Extract the [X, Y] coordinate from the center of the cell holding the provided text.  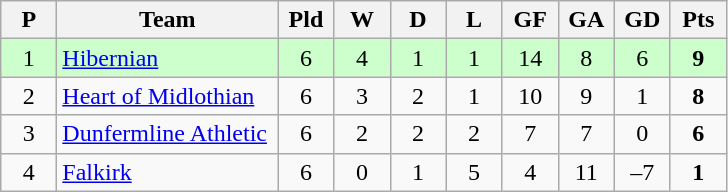
Team [168, 20]
D [418, 20]
Pts [698, 20]
5 [474, 172]
W [362, 20]
–7 [642, 172]
P [29, 20]
14 [530, 58]
Dunfermline Athletic [168, 134]
Heart of Midlothian [168, 96]
Pld [306, 20]
GA [586, 20]
GD [642, 20]
10 [530, 96]
Falkirk [168, 172]
Hibernian [168, 58]
11 [586, 172]
L [474, 20]
GF [530, 20]
